Find where the given text appears and provide that cell's center as [x, y] coordinate. 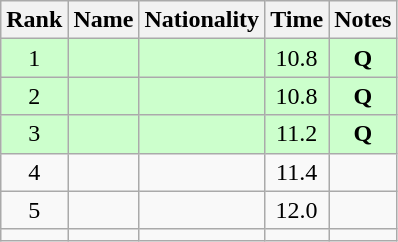
11.4 [297, 172]
Rank [34, 20]
12.0 [297, 210]
4 [34, 172]
3 [34, 134]
2 [34, 96]
Notes [363, 20]
1 [34, 58]
Nationality [202, 20]
Name [104, 20]
11.2 [297, 134]
5 [34, 210]
Time [297, 20]
